Detect which cell encompasses the target text, then output its (X, Y) center coordinate. 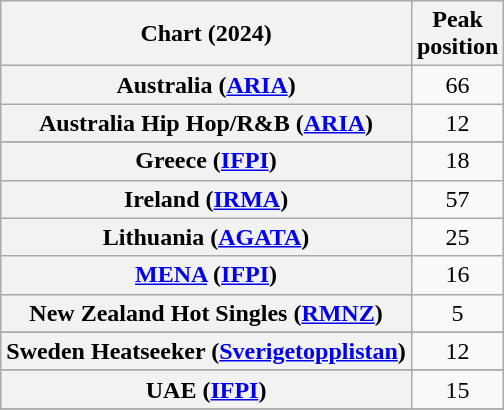
Greece (IFPI) (206, 161)
18 (457, 161)
66 (457, 85)
57 (457, 199)
Ireland (IRMA) (206, 199)
MENA (IFPI) (206, 275)
25 (457, 237)
Lithuania (AGATA) (206, 237)
Chart (2024) (206, 34)
16 (457, 275)
Australia (ARIA) (206, 85)
Peakposition (457, 34)
Sweden Heatseeker (Sverigetopplistan) (206, 351)
UAE (IFPI) (206, 389)
New Zealand Hot Singles (RMNZ) (206, 313)
Australia Hip Hop/R&B (ARIA) (206, 123)
15 (457, 389)
5 (457, 313)
